Provide the (x, y) coordinate of the cell's center where the given text is located.  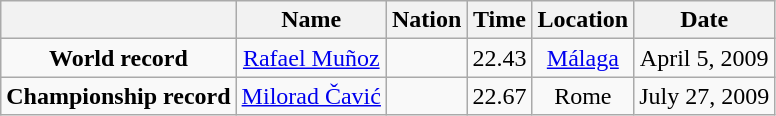
Time (500, 20)
Rome (583, 96)
Rafael Muñoz (311, 58)
Málaga (583, 58)
Name (311, 20)
Milorad Čavić (311, 96)
22.43 (500, 58)
Nation (426, 20)
July 27, 2009 (704, 96)
22.67 (500, 96)
Date (704, 20)
World record (118, 58)
Championship record (118, 96)
April 5, 2009 (704, 58)
Location (583, 20)
